Determine the [x, y] coordinate at the center of the cell enclosing the given text.  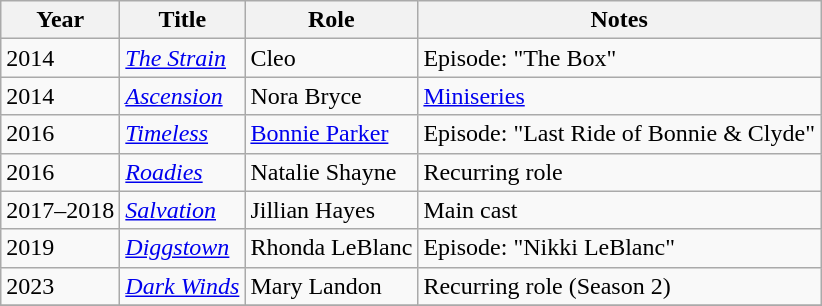
The Strain [182, 58]
Salvation [182, 210]
Nora Bryce [332, 96]
Mary Landon [332, 286]
Bonnie Parker [332, 134]
Recurring role (Season 2) [620, 286]
Main cast [620, 210]
Natalie Shayne [332, 172]
Episode: "Last Ride of Bonnie & Clyde" [620, 134]
2023 [60, 286]
Miniseries [620, 96]
2017–2018 [60, 210]
Ascension [182, 96]
Notes [620, 20]
Jillian Hayes [332, 210]
Timeless [182, 134]
Title [182, 20]
Rhonda LeBlanc [332, 248]
Role [332, 20]
Dark Winds [182, 286]
Year [60, 20]
Recurring role [620, 172]
Roadies [182, 172]
2019 [60, 248]
Diggstown [182, 248]
Episode: "Nikki LeBlanc" [620, 248]
Cleo [332, 58]
Episode: "The Box" [620, 58]
